Determine the (x, y) coordinate at the center of the cell enclosing the given text.  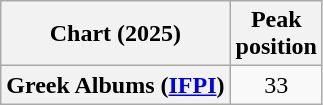
33 (276, 85)
Chart (2025) (116, 34)
Peakposition (276, 34)
Greek Albums (IFPI) (116, 85)
